Pinpoint the cell where the given text exists, returning its (x, y) midpoint coordinate. 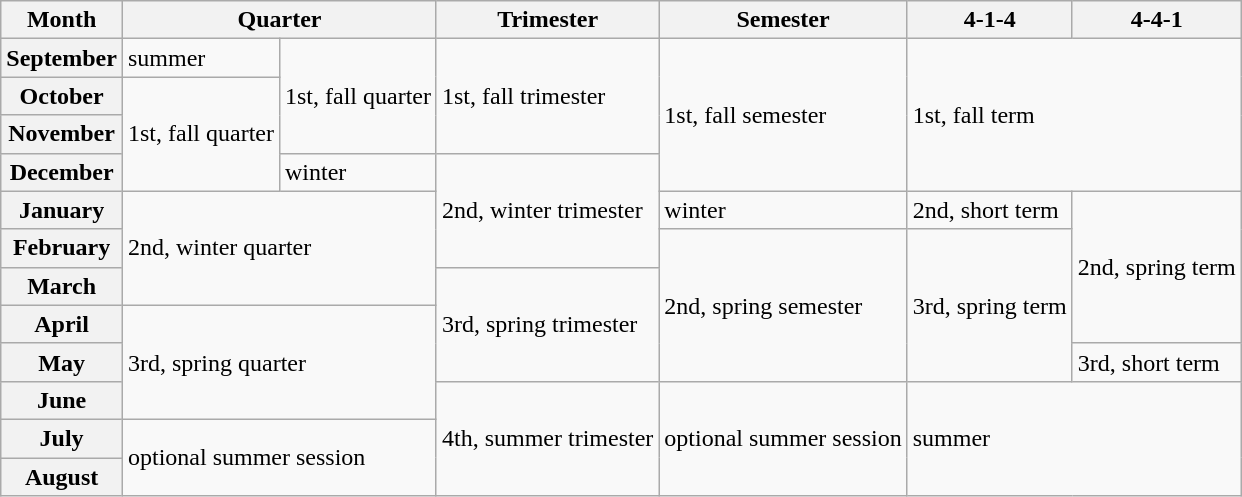
September (62, 58)
3rd, spring quarter (279, 362)
December (62, 172)
2nd, spring term (1156, 267)
November (62, 134)
3rd, short term (1156, 362)
May (62, 362)
1st, fall semester (783, 115)
3rd, spring trimester (547, 324)
1st, fall term (1074, 115)
2nd, spring semester (783, 305)
January (62, 210)
3rd, spring term (990, 305)
July (62, 438)
Semester (783, 20)
2nd, winter trimester (547, 210)
4-4-1 (1156, 20)
1st, fall trimester (547, 96)
2nd, short term (990, 210)
Trimester (547, 20)
4th, summer trimester (547, 438)
April (62, 324)
March (62, 286)
August (62, 477)
February (62, 248)
2nd, winter quarter (279, 248)
4-1-4 (990, 20)
Month (62, 20)
Quarter (279, 20)
October (62, 96)
June (62, 400)
